Return the [x, y] coordinate for the center point of the cell that contains the specified text.  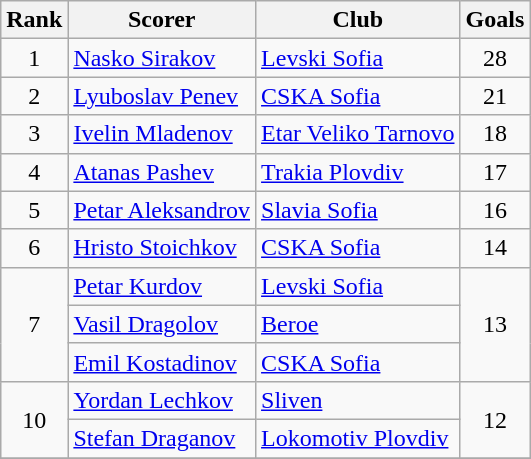
Petar Kurdov [162, 286]
Vasil Dragolov [162, 324]
16 [495, 210]
Ivelin Mladenov [162, 134]
Lokomotiv Plovdiv [358, 438]
5 [34, 210]
Stefan Draganov [162, 438]
Slavia Sofia [358, 210]
Sliven [358, 400]
1 [34, 58]
13 [495, 324]
Atanas Pashev [162, 172]
6 [34, 248]
Yordan Lechkov [162, 400]
18 [495, 134]
3 [34, 134]
Hristo Stoichkov [162, 248]
Petar Aleksandrov [162, 210]
21 [495, 96]
Etar Veliko Tarnovo [358, 134]
10 [34, 419]
Scorer [162, 20]
4 [34, 172]
28 [495, 58]
Trakia Plovdiv [358, 172]
Goals [495, 20]
12 [495, 419]
Beroe [358, 324]
Lyuboslav Penev [162, 96]
Nasko Sirakov [162, 58]
Rank [34, 20]
17 [495, 172]
Emil Kostadinov [162, 362]
2 [34, 96]
Club [358, 20]
14 [495, 248]
7 [34, 324]
